Identify which cell holds the provided text, then report its [X, Y] central coordinate. 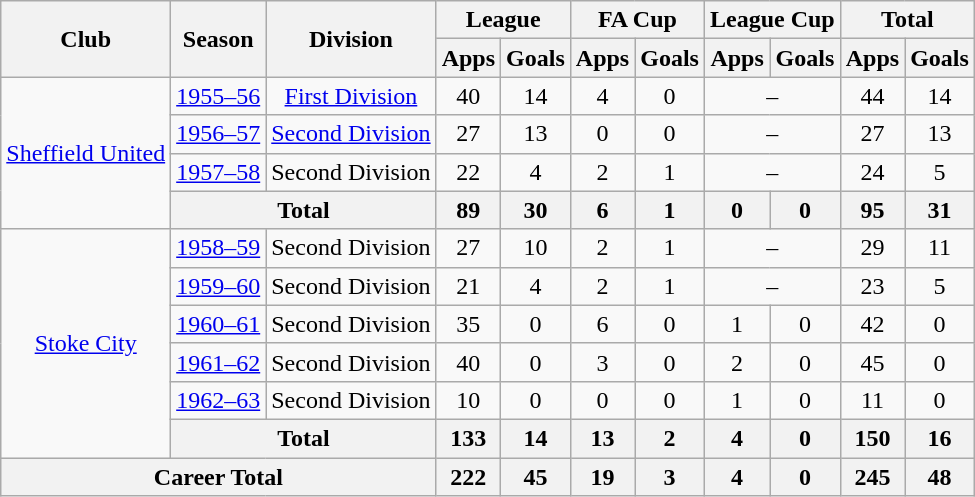
First Division [351, 96]
Sheffield United [86, 153]
21 [468, 286]
Season [218, 39]
1957–58 [218, 172]
19 [602, 477]
42 [872, 324]
1961–62 [218, 362]
1956–57 [218, 134]
1958–59 [218, 248]
1955–56 [218, 96]
1962–63 [218, 400]
133 [468, 438]
30 [536, 210]
245 [872, 477]
24 [872, 172]
League Cup [772, 20]
222 [468, 477]
16 [940, 438]
1959–60 [218, 286]
Stoke City [86, 343]
44 [872, 96]
89 [468, 210]
35 [468, 324]
29 [872, 248]
48 [940, 477]
Division [351, 39]
FA Cup [637, 20]
95 [872, 210]
Club [86, 39]
22 [468, 172]
Career Total [218, 477]
31 [940, 210]
1960–61 [218, 324]
23 [872, 286]
150 [872, 438]
League [503, 20]
